Return (x, y) of the center of cell containing provided text 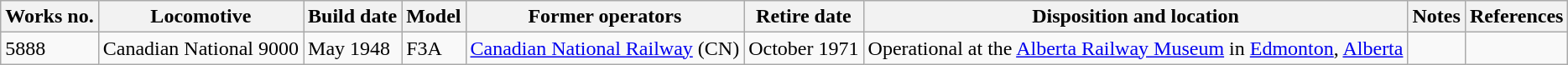
Former operators (605, 17)
Model (434, 17)
Canadian National 9000 (201, 48)
5888 (49, 48)
Works no. (49, 17)
Canadian National Railway (CN) (605, 48)
Locomotive (201, 17)
October 1971 (804, 48)
May 1948 (352, 48)
Retire date (804, 17)
Operational at the Alberta Railway Museum in Edmonton, Alberta (1136, 48)
Disposition and location (1136, 17)
Build date (352, 17)
F3A (434, 48)
Notes (1436, 17)
References (1517, 17)
